Capture the cell that displays the provided text and extract its [x, y] central coordinate. 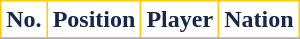
No. [24, 20]
Position [94, 20]
Nation [259, 20]
Player [180, 20]
